For the text-containing cell, return its midpoint in (x, y) coordinate format. 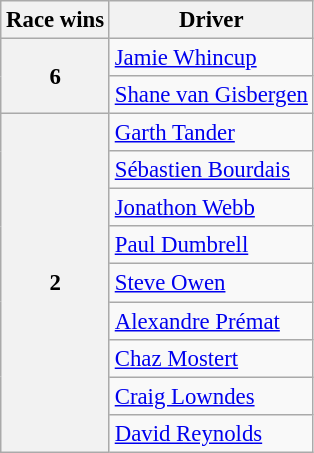
Driver (211, 20)
Steve Owen (211, 283)
Sébastien Bourdais (211, 170)
Garth Tander (211, 133)
6 (56, 76)
Alexandre Prémat (211, 321)
David Reynolds (211, 433)
Jonathon Webb (211, 208)
Shane van Gisbergen (211, 95)
Race wins (56, 20)
Jamie Whincup (211, 58)
Chaz Mostert (211, 358)
2 (56, 283)
Paul Dumbrell (211, 245)
Craig Lowndes (211, 396)
